Find where the given text appears and provide that cell's center as [X, Y] coordinate. 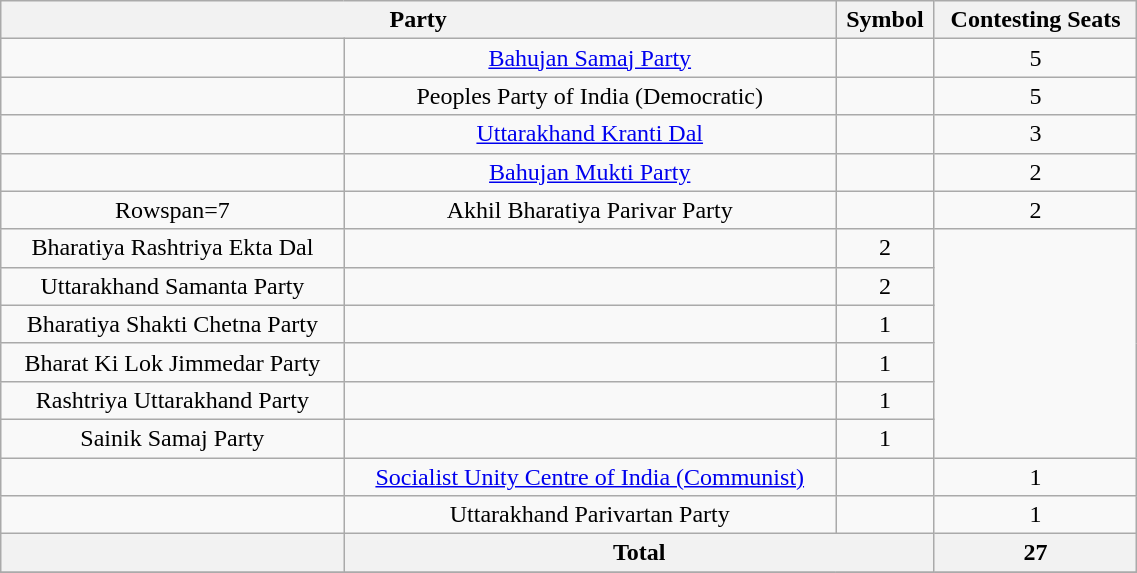
3 [1035, 134]
Uttarakhand Kranti Dal [590, 134]
Bahujan Samaj Party [590, 58]
Total [639, 553]
Peoples Party of India (Democratic) [590, 96]
Sainik Samaj Party [172, 438]
Rashtriya Uttarakhand Party [172, 400]
Uttarakhand Samanta Party [172, 286]
Bharatiya Rashtriya Ekta Dal [172, 248]
Socialist Unity Centre of India (Communist) [590, 477]
Party [418, 20]
Bharatiya Shakti Chetna Party [172, 324]
27 [1035, 553]
Bahujan Mukti Party [590, 172]
Rowspan=7 [172, 210]
Contesting Seats [1035, 20]
Uttarakhand Parivartan Party [590, 515]
Akhil Bharatiya Parivar Party [590, 210]
Symbol [886, 20]
Bharat Ki Lok Jimmedar Party [172, 362]
